Locate the cell with the specified text and output its (X, Y) center coordinate. 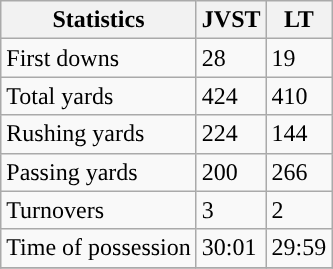
Turnovers (99, 210)
Time of possession (99, 248)
Statistics (99, 20)
200 (231, 172)
29:59 (299, 248)
LT (299, 20)
Rushing yards (99, 134)
30:01 (231, 248)
266 (299, 172)
JVST (231, 20)
410 (299, 96)
2 (299, 210)
Passing yards (99, 172)
224 (231, 134)
First downs (99, 58)
144 (299, 134)
28 (231, 58)
424 (231, 96)
19 (299, 58)
3 (231, 210)
Total yards (99, 96)
